Output the (X, Y) coordinate of the center of the cell containing the given text.  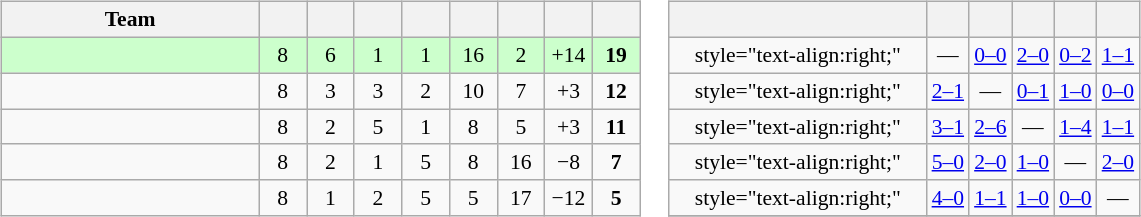
−12 (569, 198)
+14 (569, 55)
Team (130, 20)
4–0 (948, 198)
19 (616, 55)
2–1 (948, 91)
11 (616, 127)
1–4 (1076, 127)
−8 (569, 162)
2–6 (990, 127)
10 (473, 91)
6 (330, 55)
3–1 (948, 127)
0–1 (1034, 91)
17 (521, 198)
0–2 (1076, 55)
12 (616, 91)
5–0 (948, 162)
